Return (X, Y) of the center of cell containing provided text 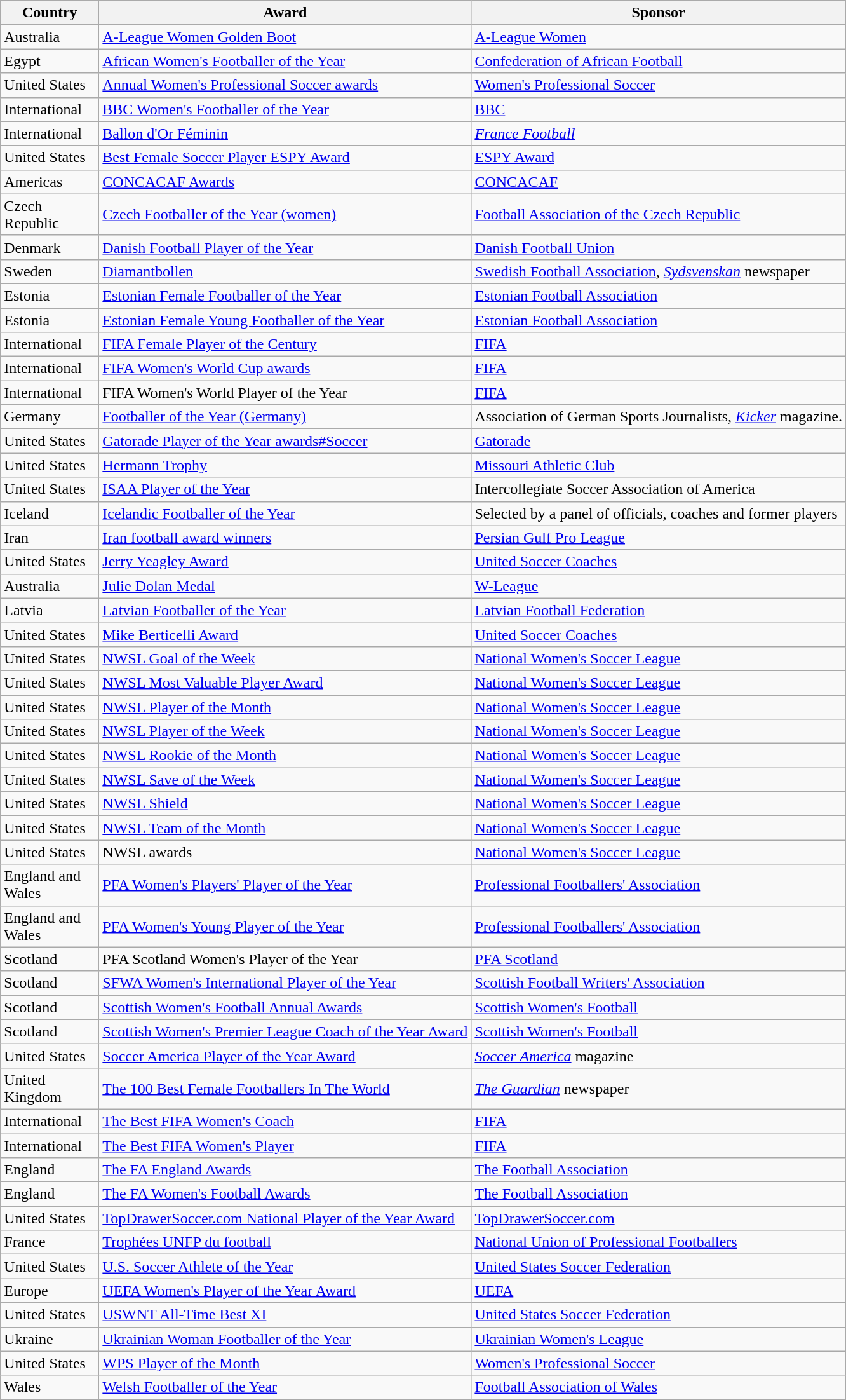
Europe (50, 1291)
Sweden (50, 271)
USWNT All-Time Best XI (285, 1315)
Confederation of African Football (659, 61)
Americas (50, 182)
Icelandic Footballer of the Year (285, 513)
NWSL Shield (285, 804)
Swedish Football Association, Sydsvenskan newspaper (659, 271)
FIFA Women's World Cup awards (285, 369)
Selected by a panel of officials, coaches and former players (659, 513)
NWSL Most Valuable Player Award (285, 683)
African Women's Footballer of the Year (285, 61)
ESPY Award (659, 158)
The Best FIFA Women's Coach (285, 1121)
Football Association of Wales (659, 1387)
Germany (50, 417)
Ballon d'Or Féminin (285, 133)
Scottish Women's Football Annual Awards (285, 1007)
WPS Player of the Month (285, 1363)
Soccer America Player of the Year Award (285, 1056)
Czech Footballer of the Year (women) (285, 215)
Scottish Women's Premier League Coach of the Year Award (285, 1031)
Julie Dolan Medal (285, 586)
Hermann Trophy (285, 465)
Latvian Football Federation (659, 610)
Association of German Sports Journalists, Kicker magazine. (659, 417)
Latvian Footballer of the Year (285, 610)
Welsh Footballer of the Year (285, 1387)
Best Female Soccer Player ESPY Award (285, 158)
Egypt (50, 61)
Latvia (50, 610)
The FA England Awards (285, 1170)
Country (50, 13)
Footballer of the Year (Germany) (285, 417)
TopDrawerSoccer.com National Player of the Year Award (285, 1218)
NWSL awards (285, 852)
Annual Women's Professional Soccer awards (285, 85)
Ukrainian Woman Footballer of the Year (285, 1339)
FIFA Women's World Player of the Year (285, 393)
NWSL Goal of the Week (285, 658)
Diamantbollen (285, 271)
Scottish Football Writers' Association (659, 983)
CONCACAF Awards (285, 182)
Iran football award winners (285, 538)
Trophées UNFP du football (285, 1242)
CONCACAF (659, 182)
Denmark (50, 247)
Soccer America magazine (659, 1056)
PFA Women's Players' Player of the Year (285, 885)
Gatorade (659, 441)
The Best FIFA Women's Player (285, 1146)
Danish Football Union (659, 247)
U.S. Soccer Athlete of the Year (285, 1267)
TopDrawerSoccer.com (659, 1218)
ISAA Player of the Year (285, 489)
The FA Women's Football Awards (285, 1194)
A-League Women (659, 37)
Iceland (50, 513)
Jerry Yeagley Award (285, 562)
Ukrainian Women's League (659, 1339)
PFA Women's Young Player of the Year (285, 927)
The Guardian newspaper (659, 1088)
Estonian Female Young Footballer of the Year (285, 320)
France (50, 1242)
A-League Women Golden Boot (285, 37)
Czech Republic (50, 215)
NWSL Rookie of the Month (285, 756)
National Union of Professional Footballers (659, 1242)
NWSL Player of the Week (285, 731)
Award (285, 13)
Gatorade Player of the Year awards#Soccer (285, 441)
NWSL Save of the Week (285, 780)
Football Association of the Czech Republic (659, 215)
NWSL Team of the Month (285, 828)
Wales (50, 1387)
Persian Gulf Pro League (659, 538)
Iran (50, 538)
UEFA Women's Player of the Year Award (285, 1291)
SFWA Women's International Player of the Year (285, 983)
Sponsor (659, 13)
W-League (659, 586)
The 100 Best Female Footballers In The World (285, 1088)
FIFA Female Player of the Century (285, 344)
United Kingdom (50, 1088)
Missouri Athletic Club (659, 465)
Intercollegiate Soccer Association of America (659, 489)
PFA Scotland (659, 959)
BBC Women's Footballer of the Year (285, 109)
BBC (659, 109)
Danish Football Player of the Year (285, 247)
Estonian Female Footballer of the Year (285, 296)
UEFA (659, 1291)
Ukraine (50, 1339)
France Football (659, 133)
NWSL Player of the Month (285, 707)
Mike Berticelli Award (285, 634)
PFA Scotland Women's Player of the Year (285, 959)
